Find where the given text appears and provide that cell's center as [X, Y] coordinate. 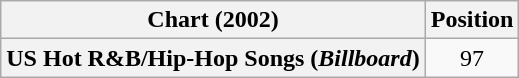
Chart (2002) [213, 20]
US Hot R&B/Hip-Hop Songs (Billboard) [213, 58]
Position [472, 20]
97 [472, 58]
